Determine the [X, Y] coordinate at the center of the cell enclosing the given text.  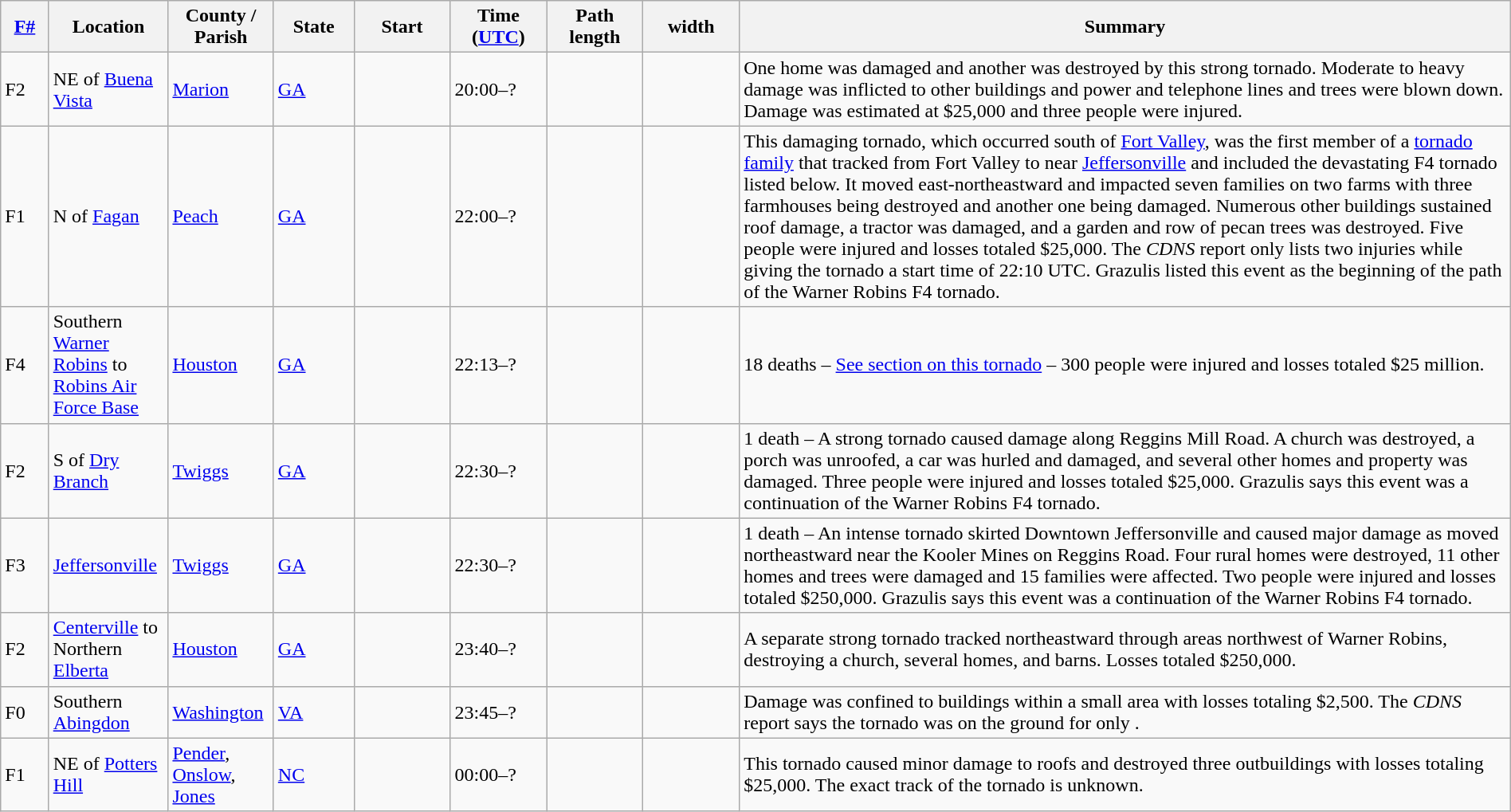
Jeffersonville [108, 566]
County / Parish [221, 27]
F3 [25, 566]
Southern Warner Robins to Robins Air Force Base [108, 365]
Location [108, 27]
Path length [595, 27]
Centerville to Northern Elberta [108, 649]
Start [402, 27]
Southern Abingdon [108, 712]
S of Dry Branch [108, 470]
Damage was confined to buildings within a small area with losses totaling $2,500. The CDNS report says the tornado was on the ground for only . [1125, 712]
NC [314, 775]
F# [25, 27]
22:13–? [499, 365]
NE of Potters Hill [108, 775]
F4 [25, 365]
Marion [221, 89]
VA [314, 712]
Pender, Onslow, Jones [221, 775]
width [692, 27]
Washington [221, 712]
00:00–? [499, 775]
F0 [25, 712]
22:00–? [499, 217]
This tornado caused minor damage to roofs and destroyed three outbuildings with losses totaling $25,000. The exact track of the tornado is unknown. [1125, 775]
Peach [221, 217]
20:00–? [499, 89]
23:45–? [499, 712]
Summary [1125, 27]
23:40–? [499, 649]
N of Fagan [108, 217]
State [314, 27]
18 deaths – See section on this tornado – 300 people were injured and losses totaled $25 million. [1125, 365]
Time (UTC) [499, 27]
NE of Buena Vista [108, 89]
